Return the [x, y] coordinate for the center point of the cell that contains the specified text.  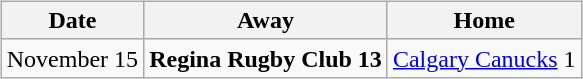
Regina Rugby Club 13 [266, 58]
Calgary Canucks 1 [484, 58]
November 15 [72, 58]
Away [266, 20]
Home [484, 20]
Date [72, 20]
